Identify which cell holds the provided text, then report its (x, y) central coordinate. 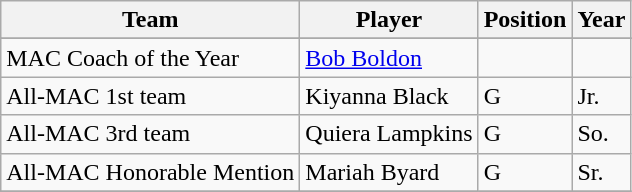
So. (602, 134)
Bob Boldon (389, 58)
Kiyanna Black (389, 96)
Player (389, 20)
Team (150, 20)
Mariah Byard (389, 172)
Quiera Lampkins (389, 134)
Jr. (602, 96)
Position (525, 20)
All-MAC 1st team (150, 96)
MAC Coach of the Year (150, 58)
Year (602, 20)
Sr. (602, 172)
All-MAC Honorable Mention (150, 172)
All-MAC 3rd team (150, 134)
